Extract the [x, y] coordinate from the center of the cell holding the provided text.  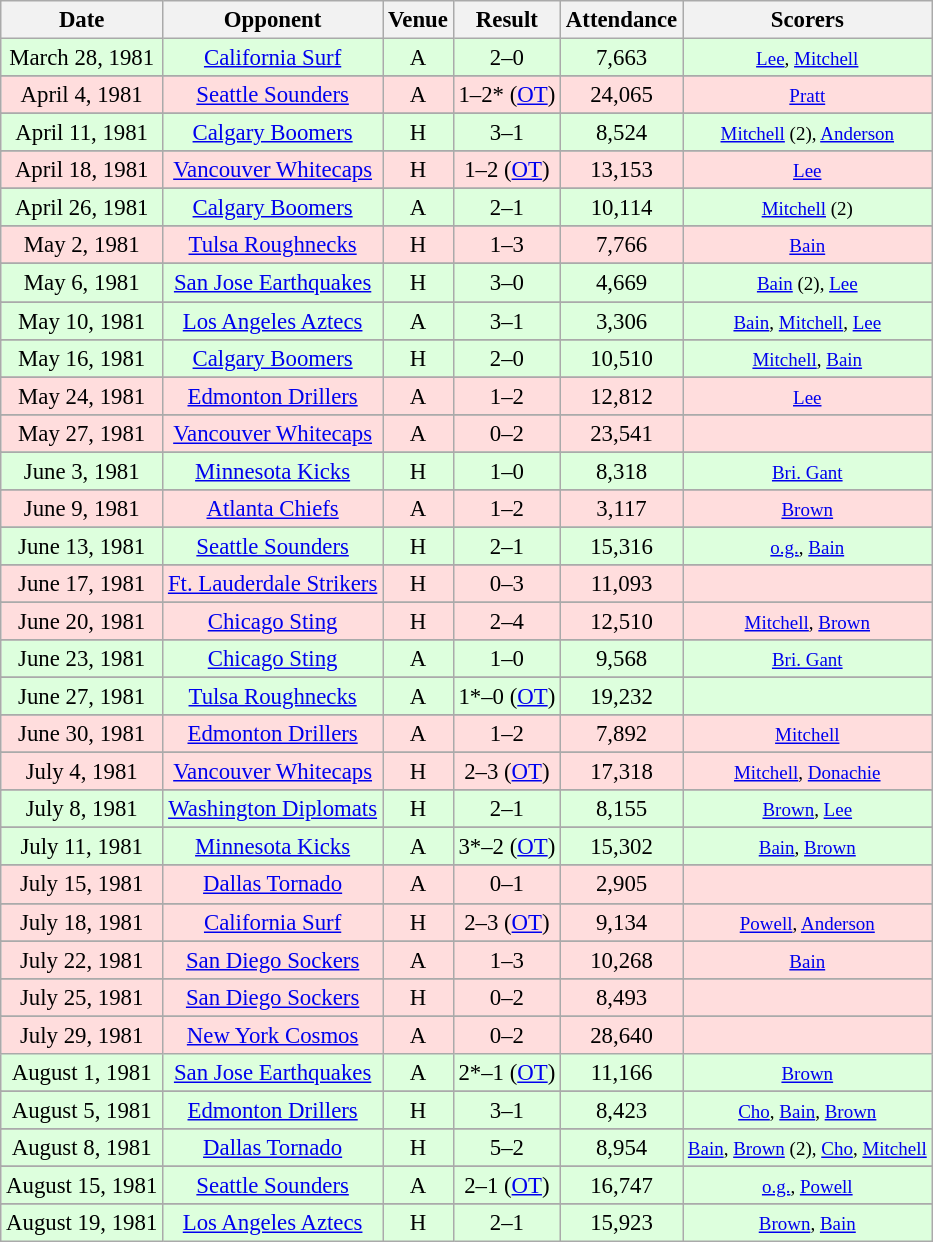
8,155 [622, 809]
June 13, 1981 [82, 546]
o.g., Powell [808, 1185]
2–4 [506, 621]
Bain, Mitchell, Lee [808, 321]
24,065 [622, 95]
2,905 [622, 885]
April 26, 1981 [82, 208]
5–2 [506, 1148]
June 30, 1981 [82, 734]
8,493 [622, 997]
Mitchell [808, 734]
April 11, 1981 [82, 133]
23,541 [622, 433]
July 25, 1981 [82, 997]
July 29, 1981 [82, 1035]
July 22, 1981 [82, 960]
7,892 [622, 734]
April 4, 1981 [82, 95]
June 20, 1981 [82, 621]
Washington Diplomats [273, 809]
April 18, 1981 [82, 170]
9,134 [622, 922]
13,153 [622, 170]
Mitchell (2), Anderson [808, 133]
August 1, 1981 [82, 1073]
May 24, 1981 [82, 396]
Result [506, 20]
Mitchell, Bain [808, 358]
1*–0 (OT) [506, 697]
17,318 [622, 772]
15,316 [622, 546]
Bain (2), Lee [808, 283]
Bain, Brown (2), Cho, Mitchell [808, 1148]
1–2* (OT) [506, 95]
12,510 [622, 621]
Mitchell, Donachie [808, 772]
May 16, 1981 [82, 358]
10,510 [622, 358]
Ft. Lauderdale Strikers [273, 584]
July 11, 1981 [82, 847]
10,114 [622, 208]
July 15, 1981 [82, 885]
New York Cosmos [273, 1035]
0–3 [506, 584]
19,232 [622, 697]
11,166 [622, 1073]
July 8, 1981 [82, 809]
28,640 [622, 1035]
3–0 [506, 283]
8,954 [622, 1148]
May 2, 1981 [82, 245]
Cho, Bain, Brown [808, 1110]
3,306 [622, 321]
4,669 [622, 283]
15,302 [622, 847]
3*–2 (OT) [506, 847]
August 5, 1981 [82, 1110]
2*–1 (OT) [506, 1073]
12,812 [622, 396]
16,747 [622, 1185]
August 15, 1981 [82, 1185]
August 19, 1981 [82, 1223]
Pratt [808, 95]
June 3, 1981 [82, 471]
8,423 [622, 1110]
August 8, 1981 [82, 1148]
July 4, 1981 [82, 772]
1–2 (OT) [506, 170]
Mitchell (2) [808, 208]
o.g., Bain [808, 546]
Atlanta Chiefs [273, 509]
Scorers [808, 20]
Brown, Lee [808, 809]
Bain, Brown [808, 847]
7,663 [622, 58]
May 6, 1981 [82, 283]
March 28, 1981 [82, 58]
July 18, 1981 [82, 922]
May 10, 1981 [82, 321]
June 17, 1981 [82, 584]
9,568 [622, 659]
Attendance [622, 20]
11,093 [622, 584]
June 9, 1981 [82, 509]
Lee, Mitchell [808, 58]
7,766 [622, 245]
2–1 (OT) [506, 1185]
3,117 [622, 509]
June 27, 1981 [82, 697]
June 23, 1981 [82, 659]
Mitchell, Brown [808, 621]
Opponent [273, 20]
15,923 [622, 1223]
0–1 [506, 885]
8,318 [622, 471]
Venue [418, 20]
Brown, Bain [808, 1223]
10,268 [622, 960]
Powell, Anderson [808, 922]
8,524 [622, 133]
May 27, 1981 [82, 433]
Date [82, 20]
